For the text-containing cell, return its midpoint in [X, Y] coordinate format. 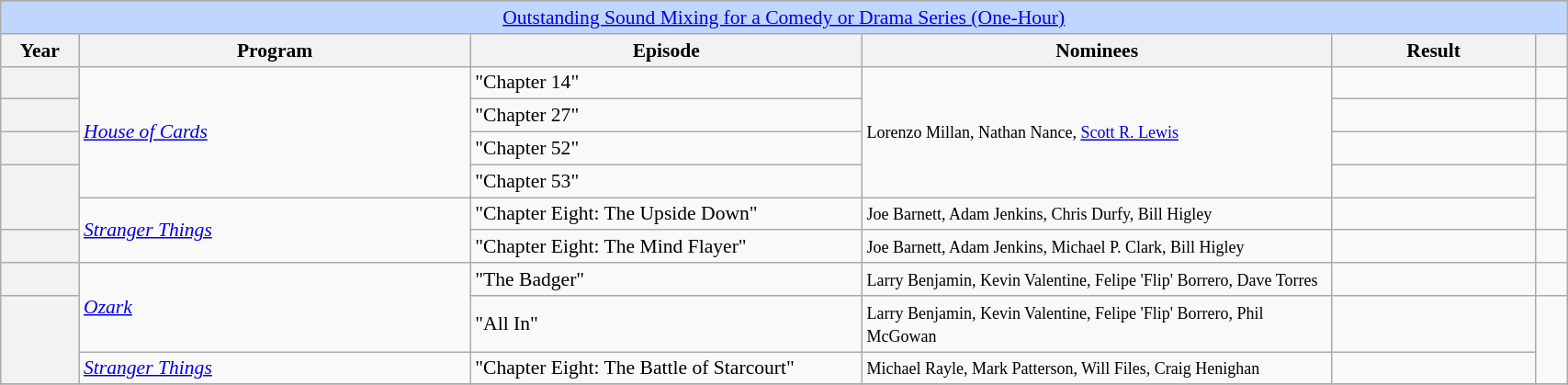
Ozark [275, 307]
Joe Barnett, Adam Jenkins, Michael P. Clark, Bill Higley [1097, 247]
"Chapter Eight: The Upside Down" [666, 214]
"All In" [666, 323]
"The Badger" [666, 279]
"Chapter 53" [666, 181]
"Chapter 14" [666, 83]
Result [1434, 51]
Lorenzo Millan, Nathan Nance, Scott R. Lewis [1097, 131]
Outstanding Sound Mixing for a Comedy or Drama Series (One-Hour) [784, 17]
"Chapter Eight: The Mind Flayer" [666, 247]
Michael Rayle, Mark Patterson, Will Files, Craig Henighan [1097, 368]
Nominees [1097, 51]
Episode [666, 51]
Larry Benjamin, Kevin Valentine, Felipe 'Flip' Borrero, Phil McGowan [1097, 323]
Larry Benjamin, Kevin Valentine, Felipe 'Flip' Borrero, Dave Torres [1097, 279]
Joe Barnett, Adam Jenkins, Chris Durfy, Bill Higley [1097, 214]
"Chapter Eight: The Battle of Starcourt" [666, 368]
"Chapter 27" [666, 116]
Year [40, 51]
House of Cards [275, 131]
"Chapter 52" [666, 149]
Program [275, 51]
